From the cell containing the given text, extract its center point as (x, y) coordinate. 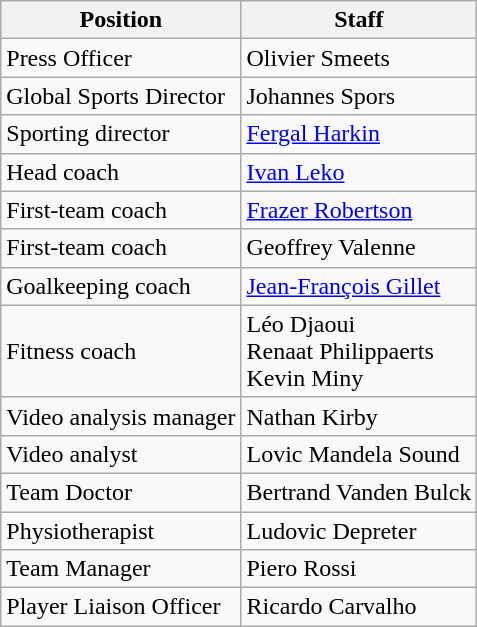
Ricardo Carvalho (359, 607)
Press Officer (121, 58)
Frazer Robertson (359, 210)
Global Sports Director (121, 96)
Piero Rossi (359, 569)
Position (121, 20)
Physiotherapist (121, 531)
Léo Djaoui Renaat Philippaerts Kevin Miny (359, 351)
Video analysis manager (121, 416)
Player Liaison Officer (121, 607)
Video analyst (121, 454)
Ivan Leko (359, 172)
Johannes Spors (359, 96)
Bertrand Vanden Bulck (359, 492)
Ludovic Depreter (359, 531)
Head coach (121, 172)
Nathan Kirby (359, 416)
Lovic Mandela Sound (359, 454)
Fergal Harkin (359, 134)
Staff (359, 20)
Jean-François Gillet (359, 286)
Team Doctor (121, 492)
Goalkeeping coach (121, 286)
Team Manager (121, 569)
Geoffrey Valenne (359, 248)
Sporting director (121, 134)
Olivier Smeets (359, 58)
Fitness coach (121, 351)
